Find where the given text appears and provide that cell's center as (x, y) coordinate. 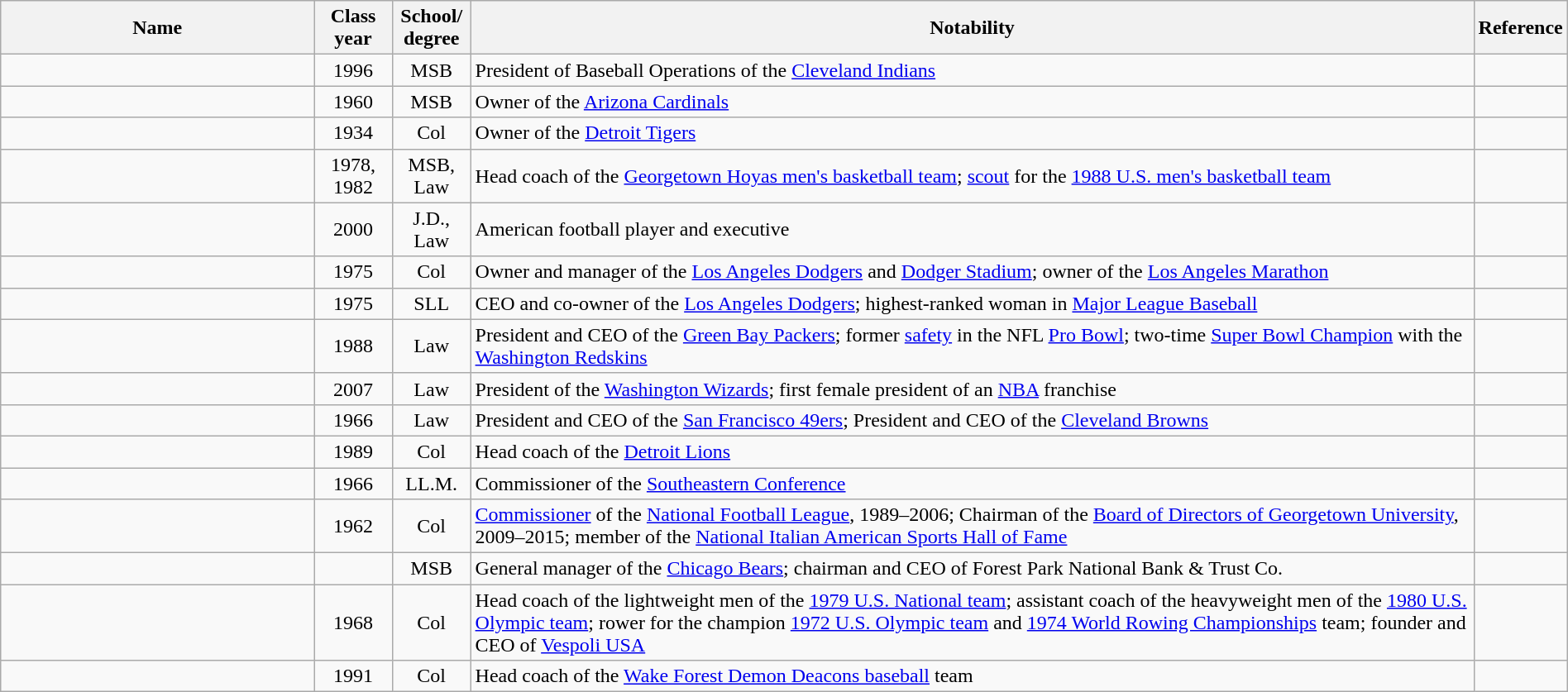
Notability (973, 28)
2000 (354, 230)
Head coach of the Detroit Lions (973, 451)
1989 (354, 451)
American football player and executive (973, 230)
1962 (354, 526)
1968 (354, 623)
School/degree (432, 28)
1934 (354, 133)
MSB, Law (432, 175)
Owner of the Arizona Cardinals (973, 102)
Commissioner of the Southeastern Conference (973, 484)
Class year (354, 28)
Head coach of the Georgetown Hoyas men's basketball team; scout for the 1988 U.S. men's basketball team (973, 175)
General manager of the Chicago Bears; chairman and CEO of Forest Park National Bank & Trust Co. (973, 569)
Name (157, 28)
Owner and manager of the Los Angeles Dodgers and Dodger Stadium; owner of the Los Angeles Marathon (973, 272)
President and CEO of the Green Bay Packers; former safety in the NFL Pro Bowl; two-time Super Bowl Champion with the Washington Redskins (973, 346)
CEO and co-owner of the Los Angeles Dodgers; highest-ranked woman in Major League Baseball (973, 303)
Reference (1520, 28)
1988 (354, 346)
1960 (354, 102)
Head coach of the Wake Forest Demon Deacons baseball team (973, 676)
Owner of the Detroit Tigers (973, 133)
1978, 1982 (354, 175)
President of the Washington Wizards; first female president of an NBA franchise (973, 389)
SLL (432, 303)
1991 (354, 676)
President of Baseball Operations of the Cleveland Indians (973, 70)
LL.M. (432, 484)
1996 (354, 70)
J.D., Law (432, 230)
2007 (354, 389)
President and CEO of the San Francisco 49ers; President and CEO of the Cleveland Browns (973, 420)
